Pinpoint the cell where the given text exists, returning its (x, y) midpoint coordinate. 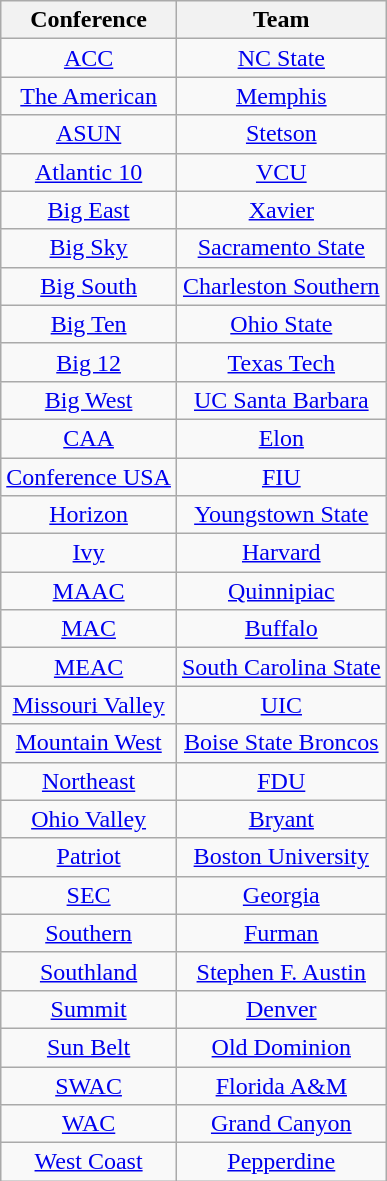
Boston University (281, 857)
MEAC (89, 667)
VCU (281, 172)
Stephen F. Austin (281, 971)
Buffalo (281, 629)
CAA (89, 438)
South Carolina State (281, 667)
Charleston Southern (281, 286)
Pepperdine (281, 1162)
ASUN (89, 134)
Stetson (281, 134)
Big South (89, 286)
Northeast (89, 781)
Patriot (89, 857)
FIU (281, 477)
Missouri Valley (89, 705)
SWAC (89, 1085)
Horizon (89, 515)
Team (281, 20)
Ivy (89, 553)
Elon (281, 438)
Summit (89, 1009)
Furman (281, 933)
SEC (89, 895)
MAC (89, 629)
Big West (89, 400)
Conference (89, 20)
ACC (89, 58)
Big 12 (89, 362)
Sacramento State (281, 248)
Ohio Valley (89, 819)
FDU (281, 781)
Quinnipiac (281, 591)
Conference USA (89, 477)
Texas Tech (281, 362)
Xavier (281, 210)
Georgia (281, 895)
MAAC (89, 591)
Denver (281, 1009)
UIC (281, 705)
Memphis (281, 96)
Southland (89, 971)
West Coast (89, 1162)
Youngstown State (281, 515)
NC State (281, 58)
Sun Belt (89, 1047)
Mountain West (89, 743)
Florida A&M (281, 1085)
Grand Canyon (281, 1124)
WAC (89, 1124)
The American (89, 96)
Big Ten (89, 324)
Boise State Broncos (281, 743)
Southern (89, 933)
Big East (89, 210)
Atlantic 10 (89, 172)
Big Sky (89, 248)
UC Santa Barbara (281, 400)
Ohio State (281, 324)
Harvard (281, 553)
Old Dominion (281, 1047)
Bryant (281, 819)
